Return the (x, y) coordinate for the center point of the cell that contains the specified text.  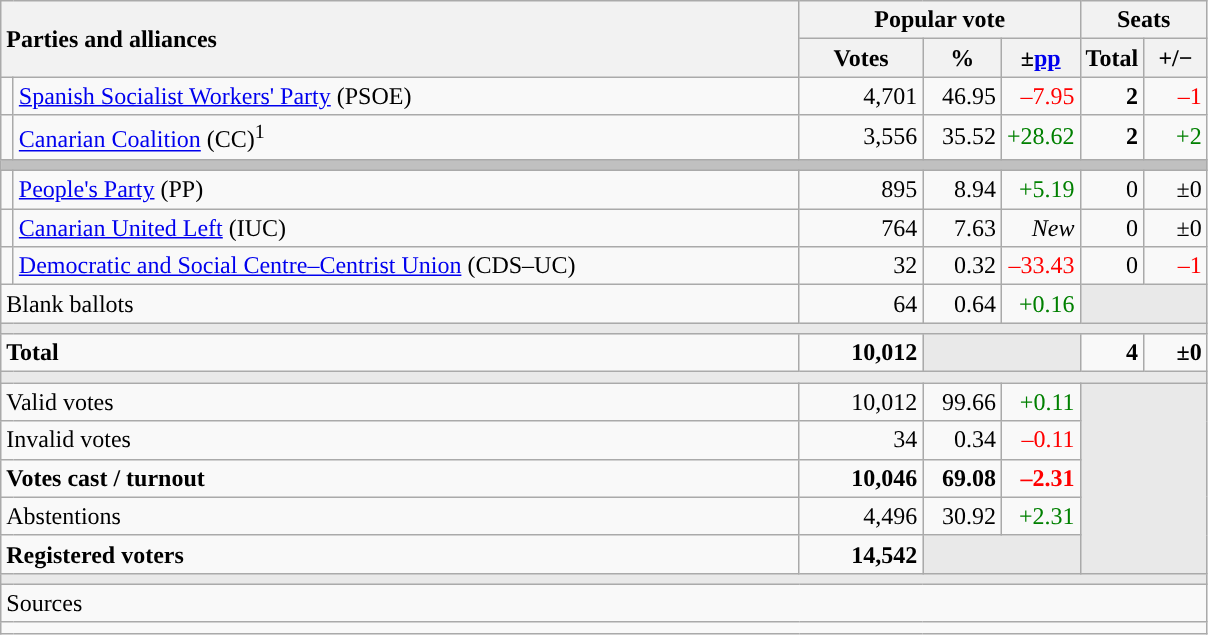
People's Party (PP) (406, 190)
Popular vote (940, 20)
±pp (1040, 58)
0.32 (962, 266)
7.63 (962, 228)
Canarian United Left (IUC) (406, 228)
0.34 (962, 440)
4,496 (861, 516)
New (1040, 228)
Blank ballots (400, 304)
+2 (1176, 138)
+28.62 (1040, 138)
10,046 (861, 478)
30.92 (962, 516)
Spanish Socialist Workers' Party (PSOE) (406, 96)
Valid votes (400, 402)
895 (861, 190)
Canarian Coalition (CC)1 (406, 138)
+/− (1176, 58)
34 (861, 440)
–33.43 (1040, 266)
Seats (1144, 20)
+0.16 (1040, 304)
Democratic and Social Centre–Centrist Union (CDS–UC) (406, 266)
Votes cast / turnout (400, 478)
99.66 (962, 402)
32 (861, 266)
–2.31 (1040, 478)
Invalid votes (400, 440)
Parties and alliances (400, 39)
4 (1112, 353)
3,556 (861, 138)
+2.31 (1040, 516)
46.95 (962, 96)
8.94 (962, 190)
+0.11 (1040, 402)
64 (861, 304)
–7.95 (1040, 96)
14,542 (861, 554)
Registered voters (400, 554)
% (962, 58)
4,701 (861, 96)
69.08 (962, 478)
Sources (604, 603)
0.64 (962, 304)
Abstentions (400, 516)
Votes (861, 58)
+5.19 (1040, 190)
–0.11 (1040, 440)
764 (861, 228)
35.52 (962, 138)
